Detect which cell encompasses the target text, then output its [x, y] center coordinate. 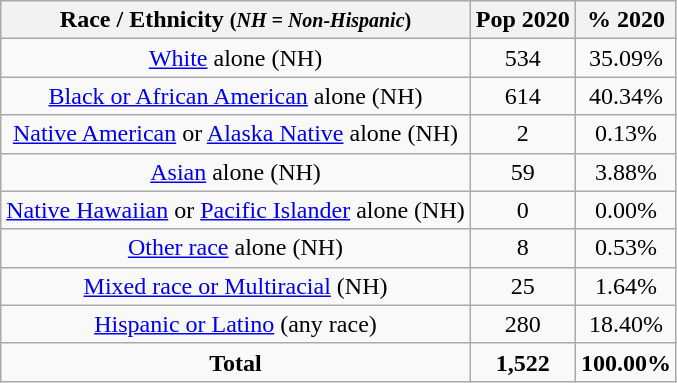
3.88% [626, 172]
Hispanic or Latino (any race) [236, 324]
35.09% [626, 58]
280 [522, 324]
614 [522, 96]
Native American or Alaska Native alone (NH) [236, 134]
40.34% [626, 96]
0.53% [626, 248]
Asian alone (NH) [236, 172]
Total [236, 362]
0 [522, 210]
% 2020 [626, 20]
18.40% [626, 324]
59 [522, 172]
25 [522, 286]
Other race alone (NH) [236, 248]
2 [522, 134]
534 [522, 58]
0.00% [626, 210]
White alone (NH) [236, 58]
0.13% [626, 134]
8 [522, 248]
1,522 [522, 362]
Mixed race or Multiracial (NH) [236, 286]
Black or African American alone (NH) [236, 96]
Pop 2020 [522, 20]
100.00% [626, 362]
1.64% [626, 286]
Native Hawaiian or Pacific Islander alone (NH) [236, 210]
Race / Ethnicity (NH = Non-Hispanic) [236, 20]
